Return [x, y] of the center of cell containing provided text 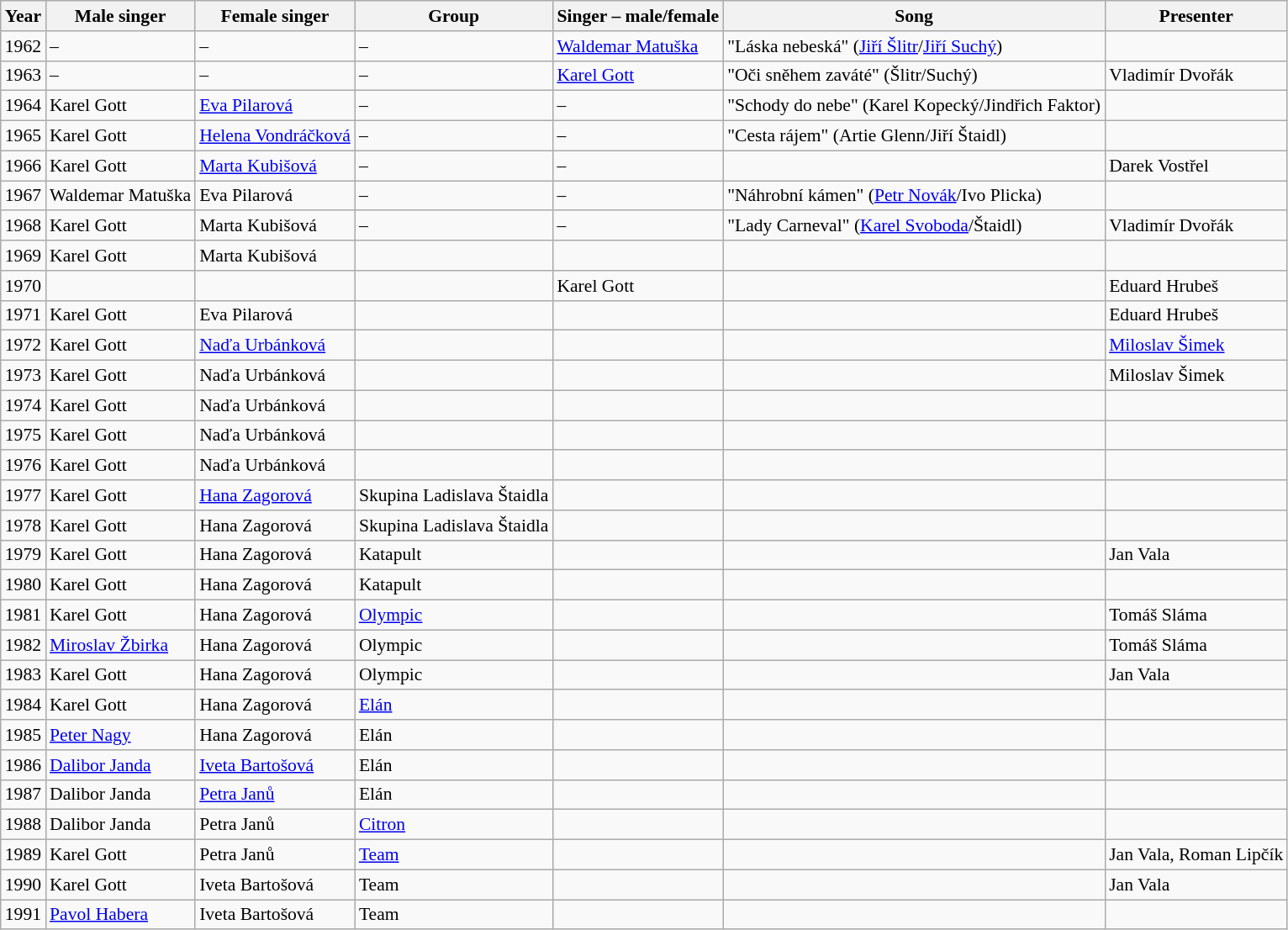
1984 [24, 705]
1982 [24, 645]
Peter Nagy [120, 735]
1986 [24, 765]
1978 [24, 526]
1983 [24, 675]
1987 [24, 795]
1990 [24, 885]
Singer – male/female [637, 16]
1976 [24, 466]
1988 [24, 825]
Helena Vondráčková [275, 136]
1968 [24, 226]
"Láska nebeská" (Jiří Šlitr/Jiří Suchý) [914, 46]
1966 [24, 166]
"Schody do nebe" (Karel Kopecký/Jindřich Faktor) [914, 106]
1964 [24, 106]
1975 [24, 436]
1979 [24, 555]
1985 [24, 735]
Male singer [120, 16]
1981 [24, 616]
Presenter [1196, 16]
1970 [24, 286]
Group [454, 16]
1980 [24, 585]
1989 [24, 855]
Song [914, 16]
Jan Vala, Roman Lipčík [1196, 855]
Darek Vostřel [1196, 166]
1972 [24, 346]
1969 [24, 256]
1974 [24, 405]
1977 [24, 495]
"Oči sněhem zaváté" (Šlitr/Suchý) [914, 76]
1971 [24, 315]
Pavol Habera [120, 915]
Miroslav Žbirka [120, 645]
"Cesta rájem" (Artie Glenn/Jiří Štaidl) [914, 136]
"Lady Carneval" (Karel Svoboda/Štaidl) [914, 226]
1967 [24, 196]
1965 [24, 136]
Citron [454, 825]
1962 [24, 46]
1963 [24, 76]
"Náhrobní kámen" (Petr Novák/Ivo Plicka) [914, 196]
1991 [24, 915]
1973 [24, 376]
Female singer [275, 16]
Year [24, 16]
